For the text-containing cell, return its midpoint in [x, y] coordinate format. 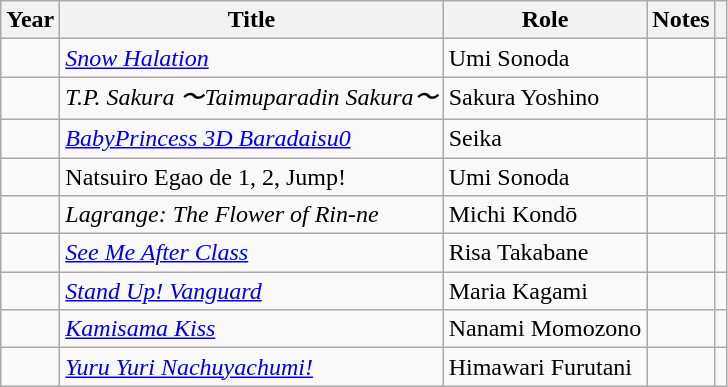
Sakura Yoshino [545, 98]
Stand Up! Vanguard [252, 291]
Maria Kagami [545, 291]
Snow Halation [252, 58]
Seika [545, 138]
Role [545, 20]
T.P. Sakura 〜Taimuparadin Sakura〜 [252, 98]
Year [30, 20]
Michi Kondō [545, 215]
Nanami Momozono [545, 329]
Title [252, 20]
Risa Takabane [545, 253]
See Me After Class [252, 253]
Kamisama Kiss [252, 329]
BabyPrincess 3D Baradaisu0 [252, 138]
Natsuiro Egao de 1, 2, Jump! [252, 177]
Lagrange: The Flower of Rin-ne [252, 215]
Himawari Furutani [545, 367]
Notes [681, 20]
Yuru Yuri Nachuyachumi! [252, 367]
